From the cell containing the given text, extract its center point as (X, Y) coordinate. 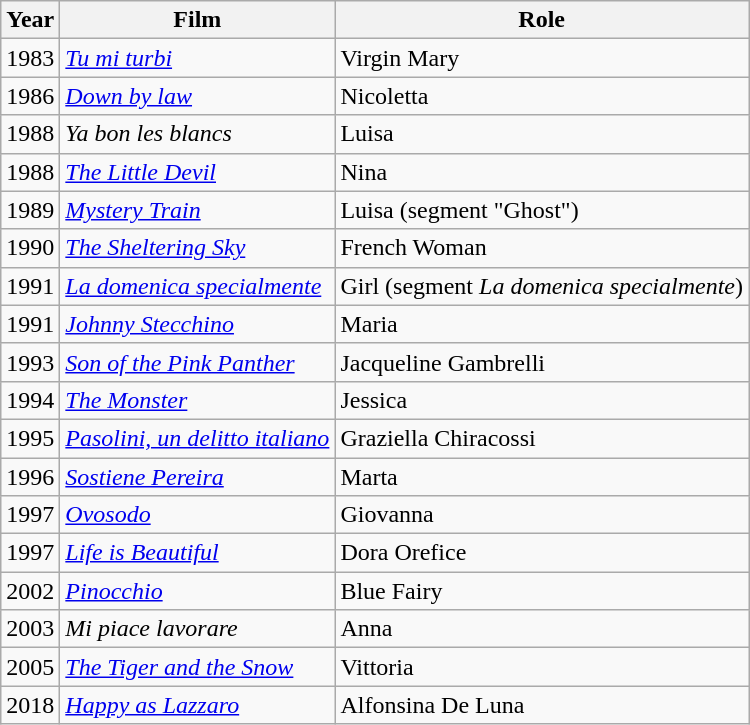
Nina (542, 172)
The Sheltering Sky (198, 248)
Graziella Chiracossi (542, 438)
2002 (30, 591)
Ovosodo (198, 515)
Tu mi turbi (198, 58)
1994 (30, 400)
Film (198, 20)
Virgin Mary (542, 58)
Vittoria (542, 667)
Girl (segment La domenica specialmente) (542, 286)
Alfonsina De Luna (542, 705)
Giovanna (542, 515)
Jacqueline Gambrelli (542, 362)
The Monster (198, 400)
Life is Beautiful (198, 553)
Year (30, 20)
Nicoletta (542, 96)
Mystery Train (198, 210)
Luisa (segment "Ghost") (542, 210)
1996 (30, 477)
Role (542, 20)
Down by law (198, 96)
1983 (30, 58)
Son of the Pink Panther (198, 362)
1989 (30, 210)
Marta (542, 477)
Mi piace lavorare (198, 629)
Pinocchio (198, 591)
2003 (30, 629)
Dora Orefice (542, 553)
Maria (542, 324)
Johnny Stecchino (198, 324)
Blue Fairy (542, 591)
Happy as Lazzaro (198, 705)
Anna (542, 629)
1986 (30, 96)
French Woman (542, 248)
Pasolini, un delitto italiano (198, 438)
1990 (30, 248)
Luisa (542, 134)
2018 (30, 705)
La domenica specialmente (198, 286)
Jessica (542, 400)
1995 (30, 438)
The Little Devil (198, 172)
2005 (30, 667)
1993 (30, 362)
Ya bon les blancs (198, 134)
The Tiger and the Snow (198, 667)
Sostiene Pereira (198, 477)
